Pinpoint the cell where the given text exists, returning its [X, Y] midpoint coordinate. 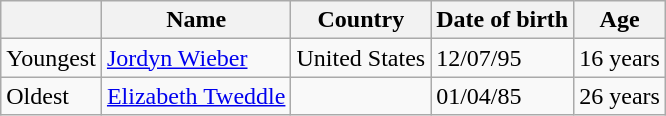
Country [361, 20]
26 years [620, 96]
Oldest [52, 96]
12/07/95 [502, 58]
16 years [620, 58]
Date of birth [502, 20]
Jordyn Wieber [196, 58]
01/04/85 [502, 96]
Name [196, 20]
Youngest [52, 58]
Elizabeth Tweddle [196, 96]
Age [620, 20]
United States [361, 58]
